Search for the cell housing the specified text and yield its [x, y] center coordinate. 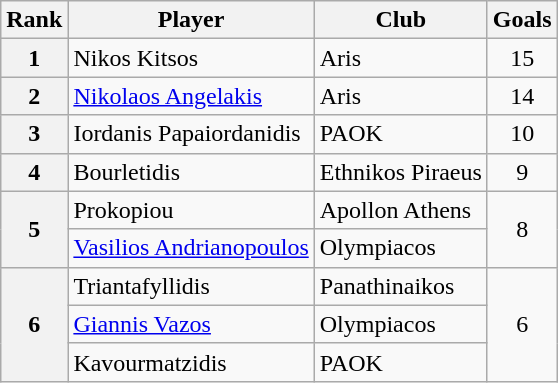
4 [34, 172]
15 [522, 58]
Kavourmatzidis [191, 362]
14 [522, 96]
Nikolaos Angelakis [191, 96]
9 [522, 172]
Apollon Athens [400, 210]
Triantafyllidis [191, 286]
Iordanis Papaiordanidis [191, 134]
Bourletidis [191, 172]
3 [34, 134]
Player [191, 20]
Panathinaikos [400, 286]
1 [34, 58]
Vasilios Andrianopoulos [191, 248]
Club [400, 20]
Rank [34, 20]
Prokopiou [191, 210]
8 [522, 229]
2 [34, 96]
Ethnikos Piraeus [400, 172]
10 [522, 134]
Goals [522, 20]
Nikos Kitsos [191, 58]
5 [34, 229]
Giannis Vazos [191, 324]
